Find where the given text appears and provide that cell's center as (x, y) coordinate. 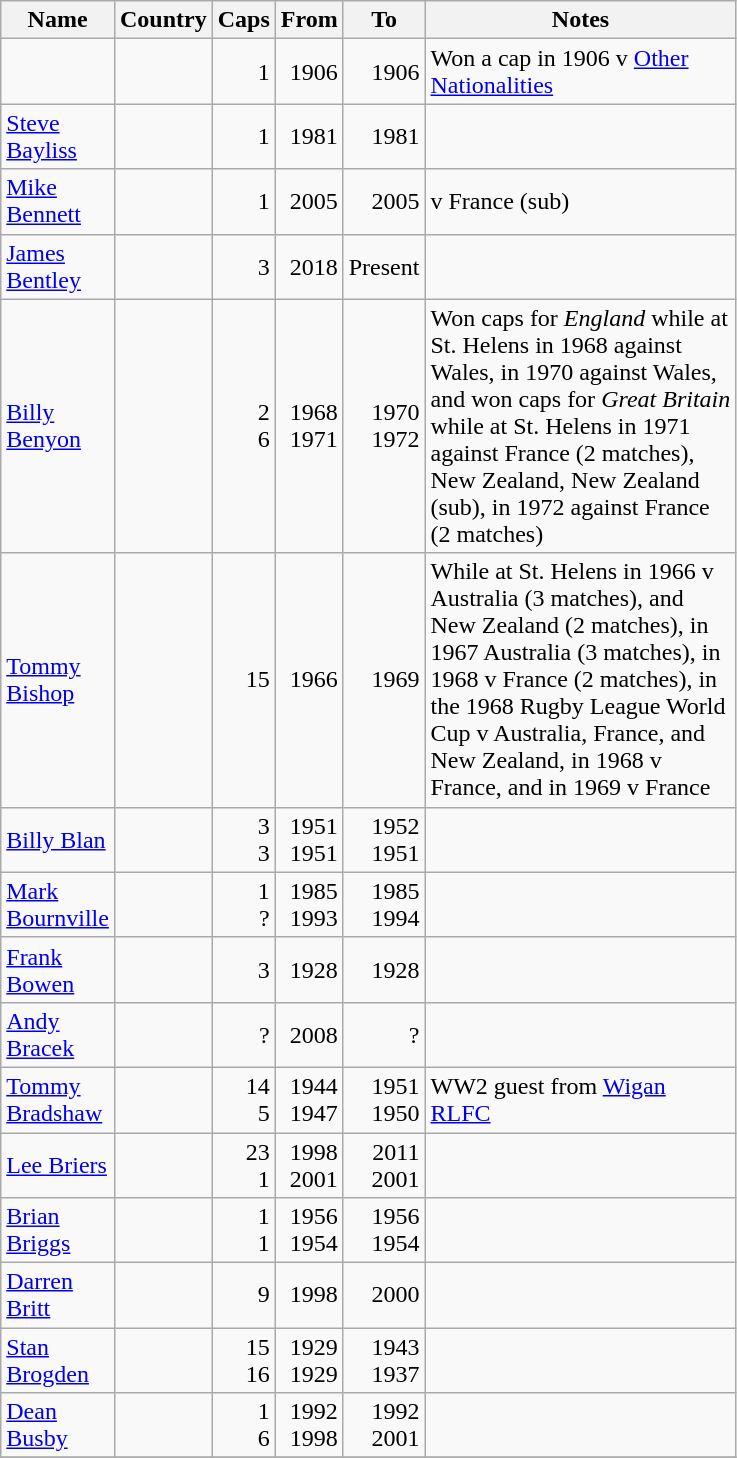
Caps (244, 20)
Billy Benyon (58, 426)
19921998 (309, 1426)
19431937 (384, 1360)
To (384, 20)
2000 (384, 1296)
Mike Bennett (58, 202)
Present (384, 266)
19681971 (309, 426)
145 (244, 1100)
19441947 (309, 1100)
Andy Bracek (58, 1034)
19851994 (384, 904)
19851993 (309, 904)
Notes (580, 20)
Tommy Bradshaw (58, 1100)
26 (244, 426)
v France (sub) (580, 202)
19521951 (384, 840)
16 (244, 1426)
Billy Blan (58, 840)
1516 (244, 1360)
Dean Busby (58, 1426)
Brian Briggs (58, 1230)
1? (244, 904)
Steve Bayliss (58, 136)
WW2 guest from Wigan RLFC (580, 1100)
From (309, 20)
Frank Bowen (58, 970)
19922001 (384, 1426)
Lee Briers (58, 1164)
2018 (309, 266)
19511951 (309, 840)
1998 (309, 1296)
2008 (309, 1034)
Tommy Bishop (58, 680)
11 (244, 1230)
33 (244, 840)
19701972 (384, 426)
Country (163, 20)
20112001 (384, 1164)
Darren Britt (58, 1296)
Name (58, 20)
19511950 (384, 1100)
9 (244, 1296)
231 (244, 1164)
James Bentley (58, 266)
1966 (309, 680)
Stan Brogden (58, 1360)
Won a cap in 1906 v Other Nationalities (580, 72)
1969 (384, 680)
Mark Bournville (58, 904)
19291929 (309, 1360)
19982001 (309, 1164)
15 (244, 680)
